Find where the given text appears and provide that cell's center as (X, Y) coordinate. 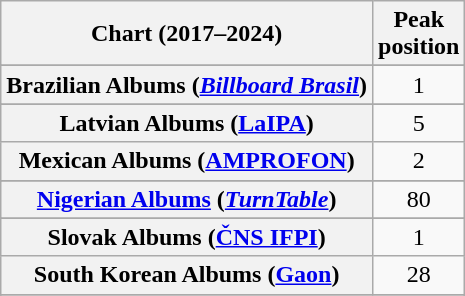
Latvian Albums (LaIPA) (187, 123)
2 (419, 161)
Chart (2017–2024) (187, 34)
South Korean Albums (Gaon) (187, 275)
Nigerian Albums (TurnTable) (187, 199)
5 (419, 123)
80 (419, 199)
28 (419, 275)
Brazilian Albums (Billboard Brasil) (187, 85)
Slovak Albums (ČNS IFPI) (187, 237)
Peak position (419, 34)
Mexican Albums (AMPROFON) (187, 161)
